Provide the [X, Y] coordinate of the cell's center where the given text is located.  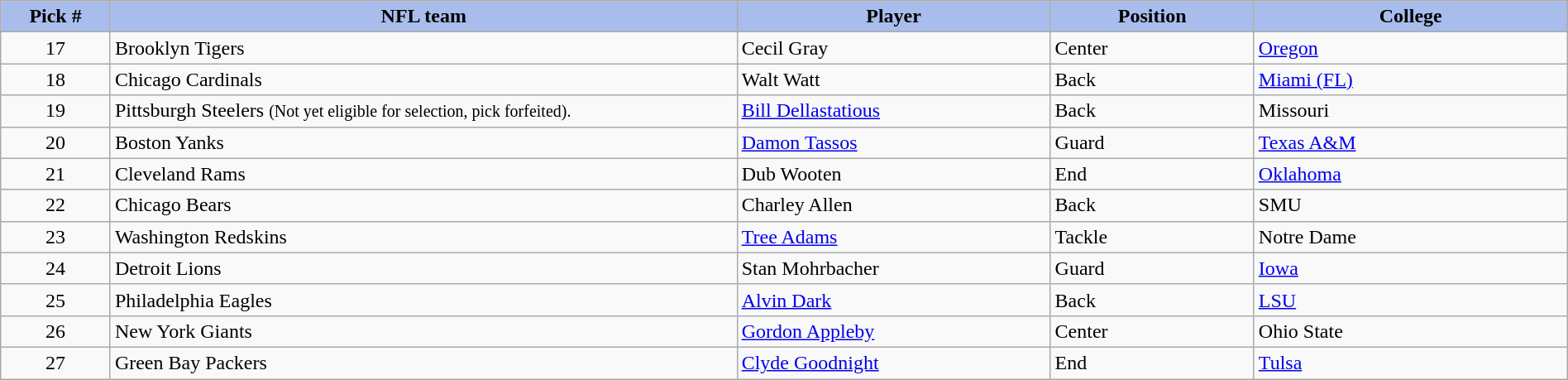
19 [56, 111]
Brooklyn Tigers [423, 48]
Tackle [1152, 237]
Bill Dellastatious [893, 111]
Boston Yanks [423, 142]
Gordon Appleby [893, 331]
Oklahoma [1411, 174]
Position [1152, 17]
Miami (FL) [1411, 79]
Pick # [56, 17]
27 [56, 363]
25 [56, 300]
Iowa [1411, 268]
Tulsa [1411, 363]
23 [56, 237]
Detroit Lions [423, 268]
Clyde Goodnight [893, 363]
Cecil Gray [893, 48]
NFL team [423, 17]
Charley Allen [893, 205]
Ohio State [1411, 331]
Dub Wooten [893, 174]
Green Bay Packers [423, 363]
20 [56, 142]
Oregon [1411, 48]
Pittsburgh Steelers (Not yet eligible for selection, pick forfeited). [423, 111]
Chicago Cardinals [423, 79]
26 [56, 331]
Washington Redskins [423, 237]
21 [56, 174]
Player [893, 17]
Philadelphia Eagles [423, 300]
Damon Tassos [893, 142]
LSU [1411, 300]
Texas A&M [1411, 142]
18 [56, 79]
17 [56, 48]
New York Giants [423, 331]
Stan Mohrbacher [893, 268]
Chicago Bears [423, 205]
Walt Watt [893, 79]
Tree Adams [893, 237]
Notre Dame [1411, 237]
Alvin Dark [893, 300]
22 [56, 205]
Cleveland Rams [423, 174]
SMU [1411, 205]
Missouri [1411, 111]
24 [56, 268]
College [1411, 17]
